Provide the [X, Y] coordinate of the cell's center where the given text is located.  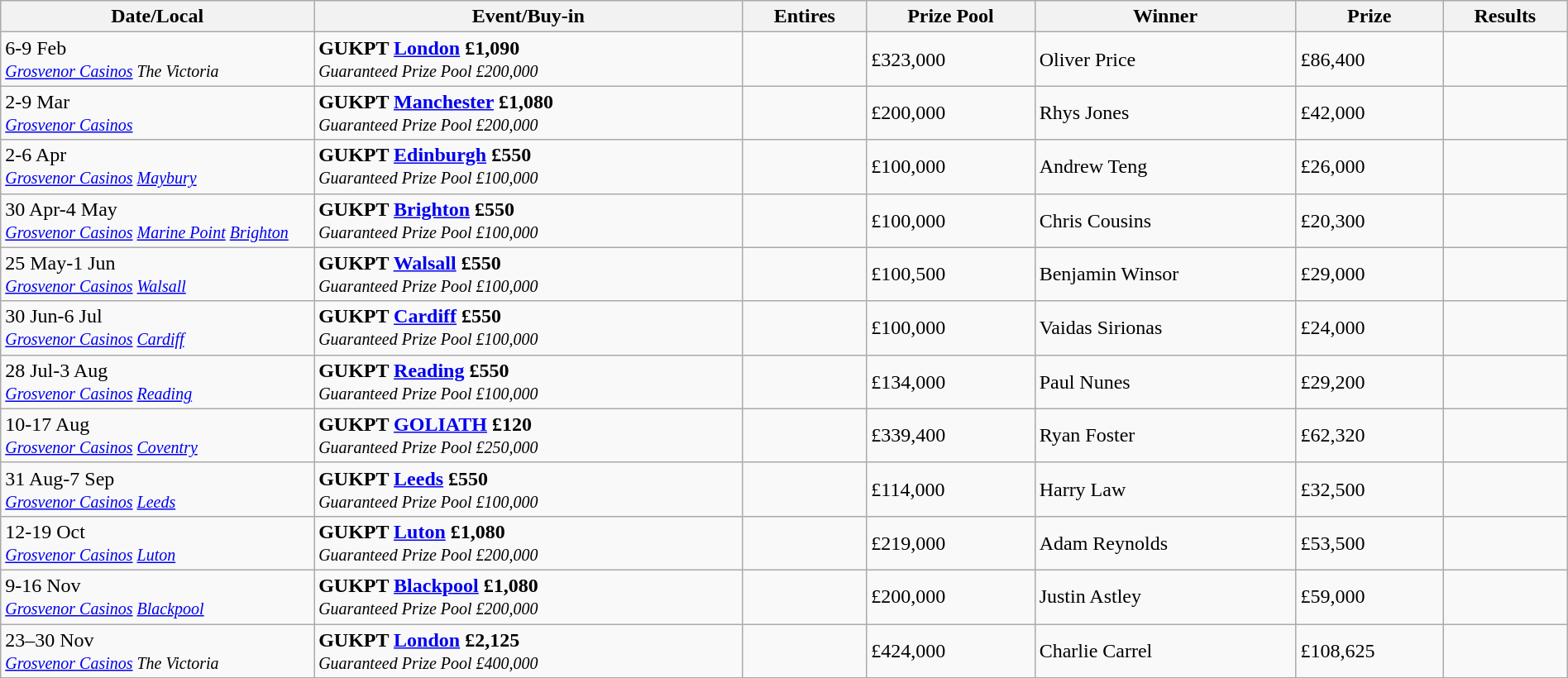
Prize [1370, 17]
GUKPT Reading £550Guaranteed Prize Pool £100,000 [528, 382]
Rhys Jones [1165, 112]
31 Aug-7 SepGrosvenor Casinos Leeds [157, 489]
Ryan Foster [1165, 435]
2-9 MarGrosvenor Casinos [157, 112]
10-17 AugGrosvenor Casinos Coventry [157, 435]
£219,000 [951, 542]
Harry Law [1165, 489]
GUKPT Brighton £550Guaranteed Prize Pool £100,000 [528, 220]
Andrew Teng [1165, 167]
£100,500 [951, 275]
Justin Astley [1165, 597]
GUKPT GOLIATH £120Guaranteed Prize Pool £250,000 [528, 435]
£424,000 [951, 650]
Vaidas Sirionas [1165, 327]
GUKPT Edinburgh £550Guaranteed Prize Pool £100,000 [528, 167]
£134,000 [951, 382]
£53,500 [1370, 542]
GUKPT Cardiff £550Guaranteed Prize Pool £100,000 [528, 327]
Adam Reynolds [1165, 542]
30 Jun-6 JulGrosvenor Casinos Cardiff [157, 327]
£42,000 [1370, 112]
£62,320 [1370, 435]
Date/Local [157, 17]
£323,000 [951, 60]
£20,300 [1370, 220]
Winner [1165, 17]
Chris Cousins [1165, 220]
Results [1505, 17]
£59,000 [1370, 597]
£339,400 [951, 435]
GUKPT Walsall £550Guaranteed Prize Pool £100,000 [528, 275]
£24,000 [1370, 327]
Prize Pool [951, 17]
Charlie Carrel [1165, 650]
£29,000 [1370, 275]
GUKPT Blackpool £1,080Guaranteed Prize Pool £200,000 [528, 597]
£108,625 [1370, 650]
Entires [805, 17]
£114,000 [951, 489]
2-6 AprGrosvenor Casinos Maybury [157, 167]
30 Apr-4 MayGrosvenor Casinos Marine Point Brighton [157, 220]
£86,400 [1370, 60]
£26,000 [1370, 167]
28 Jul-3 AugGrosvenor Casinos Reading [157, 382]
GUKPT Manchester £1,080Guaranteed Prize Pool £200,000 [528, 112]
GUKPT London £2,125Guaranteed Prize Pool £400,000 [528, 650]
12-19 OctGrosvenor Casinos Luton [157, 542]
£32,500 [1370, 489]
23–30 NovGrosvenor Casinos The Victoria [157, 650]
Paul Nunes [1165, 382]
Benjamin Winsor [1165, 275]
9-16 NovGrosvenor Casinos Blackpool [157, 597]
£29,200 [1370, 382]
GUKPT Luton £1,080Guaranteed Prize Pool £200,000 [528, 542]
Event/Buy-in [528, 17]
6-9 FebGrosvenor Casinos The Victoria [157, 60]
Oliver Price [1165, 60]
GUKPT Leeds £550Guaranteed Prize Pool £100,000 [528, 489]
GUKPT London £1,090Guaranteed Prize Pool £200,000 [528, 60]
25 May-1 JunGrosvenor Casinos Walsall [157, 275]
